Identify which cell holds the provided text, then report its [X, Y] central coordinate. 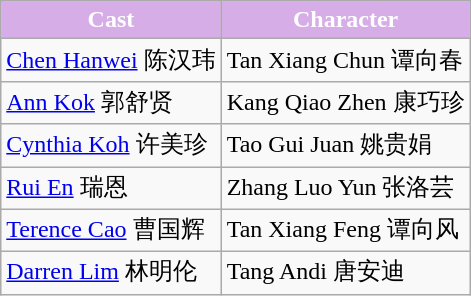
Terence Cao 曹国辉 [111, 230]
Zhang Luo Yun 张洛芸 [346, 188]
Chen Hanwei 陈汉玮 [111, 60]
Cynthia Koh 许美珍 [111, 146]
Rui En 瑞恩 [111, 188]
Character [346, 20]
Cast [111, 20]
Ann Kok 郭舒贤 [111, 102]
Kang Qiao Zhen 康巧珍 [346, 102]
Tan Xiang Chun 谭向春 [346, 60]
Darren Lim 林明伦 [111, 274]
Tan Xiang Feng 谭向风 [346, 230]
Tao Gui Juan 姚贵娟 [346, 146]
Tang Andi 唐安迪 [346, 274]
